Identify which cell holds the provided text, then report its [X, Y] central coordinate. 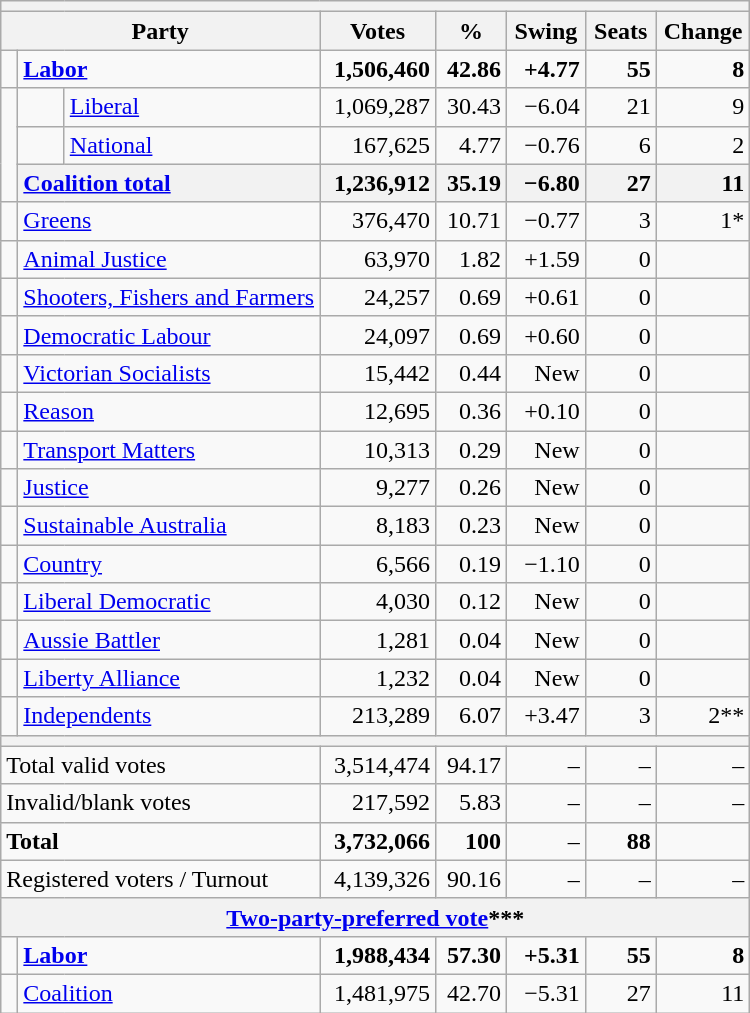
Change [703, 31]
−0.76 [546, 145]
15,442 [378, 373]
−6.04 [546, 107]
3,732,066 [378, 841]
167,625 [378, 145]
1,481,975 [378, 993]
2** [703, 716]
% [472, 31]
Reason [169, 411]
42.86 [472, 69]
Total [160, 841]
5.83 [472, 803]
10,313 [378, 449]
24,257 [378, 297]
2 [703, 145]
National [192, 145]
0.29 [472, 449]
Aussie Battler [169, 640]
1,281 [378, 640]
Animal Justice [169, 259]
0.19 [472, 564]
Greens [169, 221]
+4.77 [546, 69]
Victorian Socialists [169, 373]
0.23 [472, 526]
Sustainable Australia [169, 526]
217,592 [378, 803]
90.16 [472, 879]
+5.31 [546, 955]
Total valid votes [160, 765]
6 [620, 145]
10.71 [472, 221]
Party [160, 31]
Country [169, 564]
Liberal [192, 107]
42.70 [472, 993]
6.07 [472, 716]
63,970 [378, 259]
−5.31 [546, 993]
Liberal Democratic [169, 602]
Coalition [169, 993]
+0.60 [546, 335]
1,988,434 [378, 955]
Democratic Labour [169, 335]
4.77 [472, 145]
4,030 [378, 602]
9,277 [378, 488]
3,514,474 [378, 765]
Two-party-preferred vote*** [376, 917]
+0.61 [546, 297]
−1.10 [546, 564]
Justice [169, 488]
Swing [546, 31]
−6.80 [546, 183]
57.30 [472, 955]
+0.10 [546, 411]
213,289 [378, 716]
+3.47 [546, 716]
1,506,460 [378, 69]
9 [703, 107]
35.19 [472, 183]
0.26 [472, 488]
1,232 [378, 678]
Independents [169, 716]
Shooters, Fishers and Farmers [169, 297]
1.82 [472, 259]
88 [620, 841]
0.36 [472, 411]
6,566 [378, 564]
Registered voters / Turnout [160, 879]
4,139,326 [378, 879]
24,097 [378, 335]
Invalid/blank votes [160, 803]
8,183 [378, 526]
94.17 [472, 765]
0.12 [472, 602]
100 [472, 841]
1* [703, 221]
Seats [620, 31]
376,470 [378, 221]
Votes [378, 31]
0.44 [472, 373]
21 [620, 107]
Transport Matters [169, 449]
30.43 [472, 107]
Liberty Alliance [169, 678]
Coalition total [169, 183]
1,236,912 [378, 183]
1,069,287 [378, 107]
+1.59 [546, 259]
−0.77 [546, 221]
12,695 [378, 411]
